Detect which cell encompasses the target text, then output its (x, y) center coordinate. 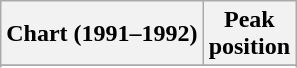
Peakposition (249, 34)
Chart (1991–1992) (102, 34)
